Return [X, Y] of the center of cell containing provided text 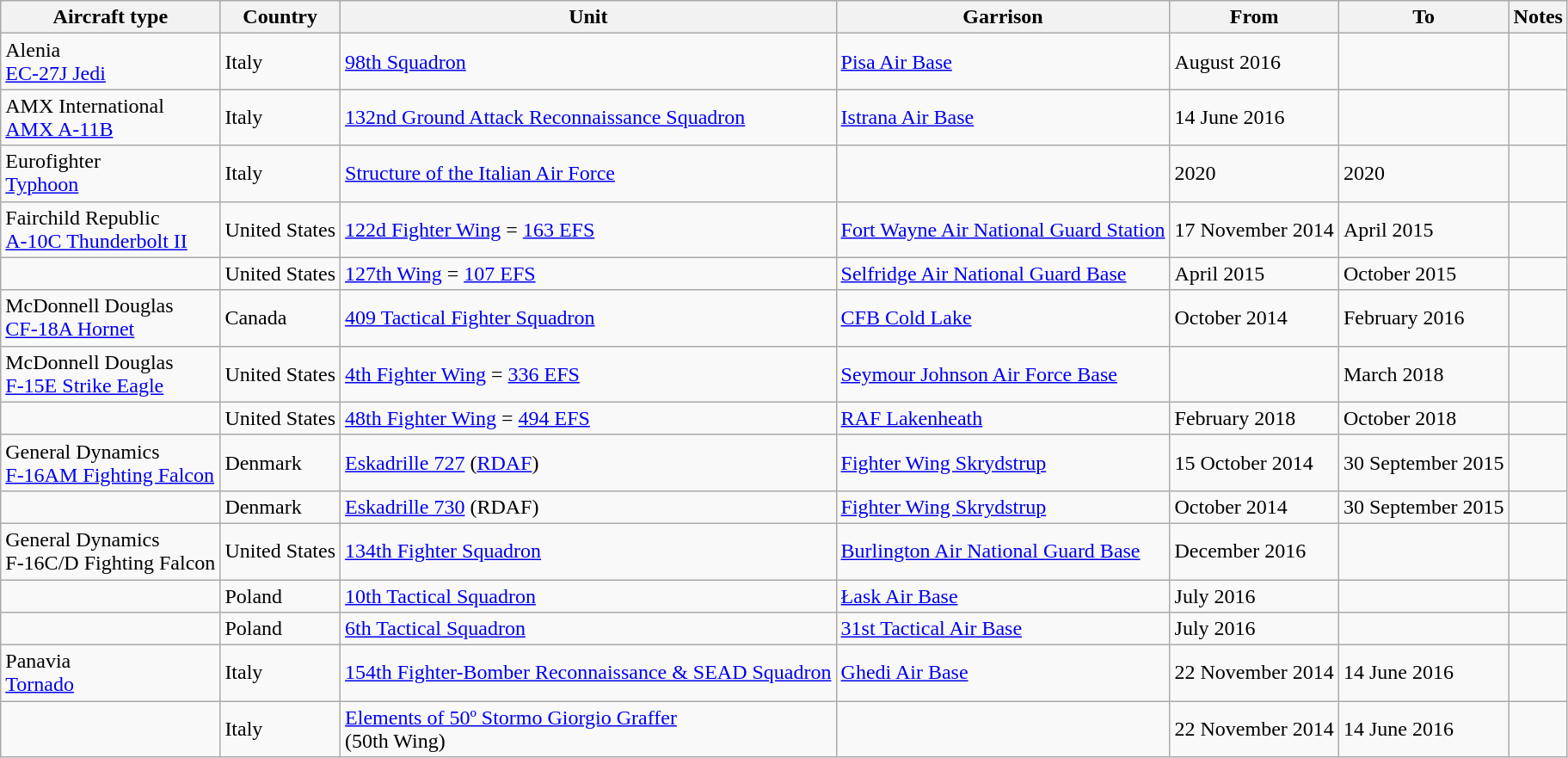
RAF Lakenheath [1003, 418]
CFB Cold Lake [1003, 318]
EurofighterTyphoon [110, 174]
Ghedi Air Base [1003, 673]
17 November 2014 [1254, 229]
From [1254, 17]
General DynamicsF-16C/D Fighting Falcon [110, 551]
Burlington Air National Guard Base [1003, 551]
August 2016 [1254, 62]
127th Wing = 107 EFS [588, 274]
Eskadrille 730 (RDAF) [588, 507]
48th Fighter Wing = 494 EFS [588, 418]
Selfridge Air National Guard Base [1003, 274]
Fairchild RepublicA-10C Thunderbolt II [110, 229]
31st Tactical Air Base [1003, 629]
Istrana Air Base [1003, 117]
February 2016 [1423, 318]
PanaviaTornado [110, 673]
McDonnell DouglasF-15E Strike Eagle [110, 373]
October 2015 [1423, 274]
Structure of the Italian Air Force [588, 174]
6th Tactical Squadron [588, 629]
McDonnell DouglasCF-18A Hornet [110, 318]
October 2018 [1423, 418]
March 2018 [1423, 373]
Eskadrille 727 (RDAF) [588, 463]
Fort Wayne Air National Guard Station [1003, 229]
Seymour Johnson Air Force Base [1003, 373]
Canada [280, 318]
Łask Air Base [1003, 596]
Aircraft type [110, 17]
98th Squadron [588, 62]
132nd Ground Attack Reconnaissance Squadron [588, 117]
134th Fighter Squadron [588, 551]
Notes [1538, 17]
February 2018 [1254, 418]
10th Tactical Squadron [588, 596]
AMX InternationalAMX A-11B [110, 117]
Pisa Air Base [1003, 62]
4th Fighter Wing = 336 EFS [588, 373]
122d Fighter Wing = 163 EFS [588, 229]
To [1423, 17]
General DynamicsF-16AM Fighting Falcon [110, 463]
Country [280, 17]
December 2016 [1254, 551]
Elements of 50º Stormo Giorgio Graffer(50th Wing) [588, 730]
Unit [588, 17]
15 October 2014 [1254, 463]
409 Tactical Fighter Squadron [588, 318]
AleniaEC-27J Jedi [110, 62]
154th Fighter-Bomber Reconnaissance & SEAD Squadron [588, 673]
Garrison [1003, 17]
